Output the (x, y) coordinate of the center of the cell containing the given text.  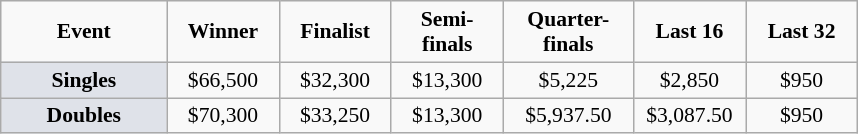
$3,087.50 (689, 116)
Singles (84, 80)
Finalist (335, 32)
$2,850 (689, 80)
Quarter-finals (568, 32)
Semi-finals (447, 32)
$66,500 (223, 80)
Doubles (84, 116)
$70,300 (223, 116)
$5,225 (568, 80)
Last 16 (689, 32)
$33,250 (335, 116)
Winner (223, 32)
Last 32 (802, 32)
Event (84, 32)
$32,300 (335, 80)
$5,937.50 (568, 116)
